Output the (x, y) coordinate of the center of the cell containing the given text.  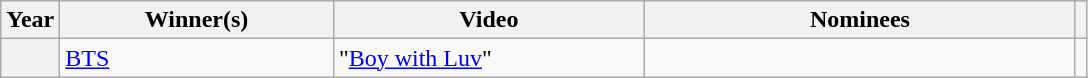
Winner(s) (197, 20)
BTS (197, 58)
"Boy with Luv" (488, 58)
Video (488, 20)
Nominees (860, 20)
Year (30, 20)
